Pinpoint the cell where the given text exists, returning its [x, y] midpoint coordinate. 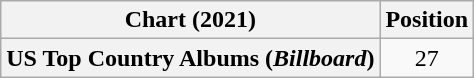
US Top Country Albums (Billboard) [190, 58]
Chart (2021) [190, 20]
27 [427, 58]
Position [427, 20]
